Extract the [X, Y] coordinate from the center of the cell holding the provided text.  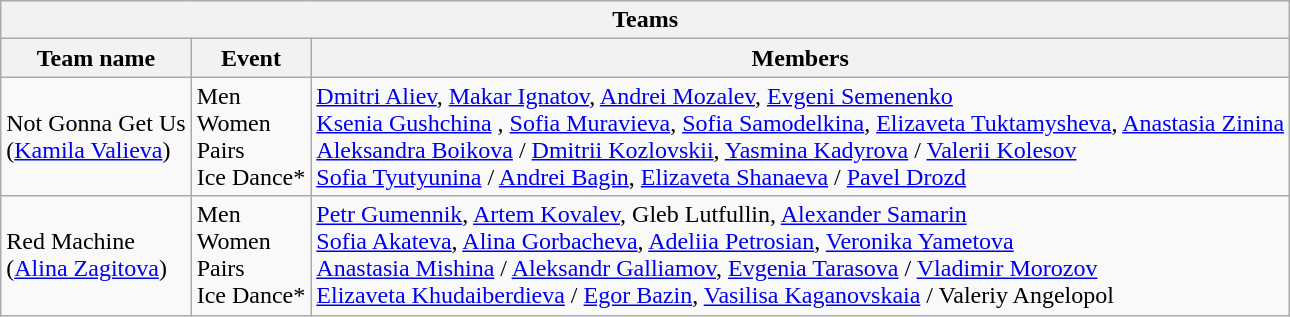
Team name [96, 58]
Red Machine(Alina Zagitova) [96, 256]
Event [251, 58]
Not Gonna Get Us(Kamila Valieva) [96, 136]
Members [800, 58]
Teams [646, 20]
